Output the (x, y) coordinate of the center of the cell containing the given text.  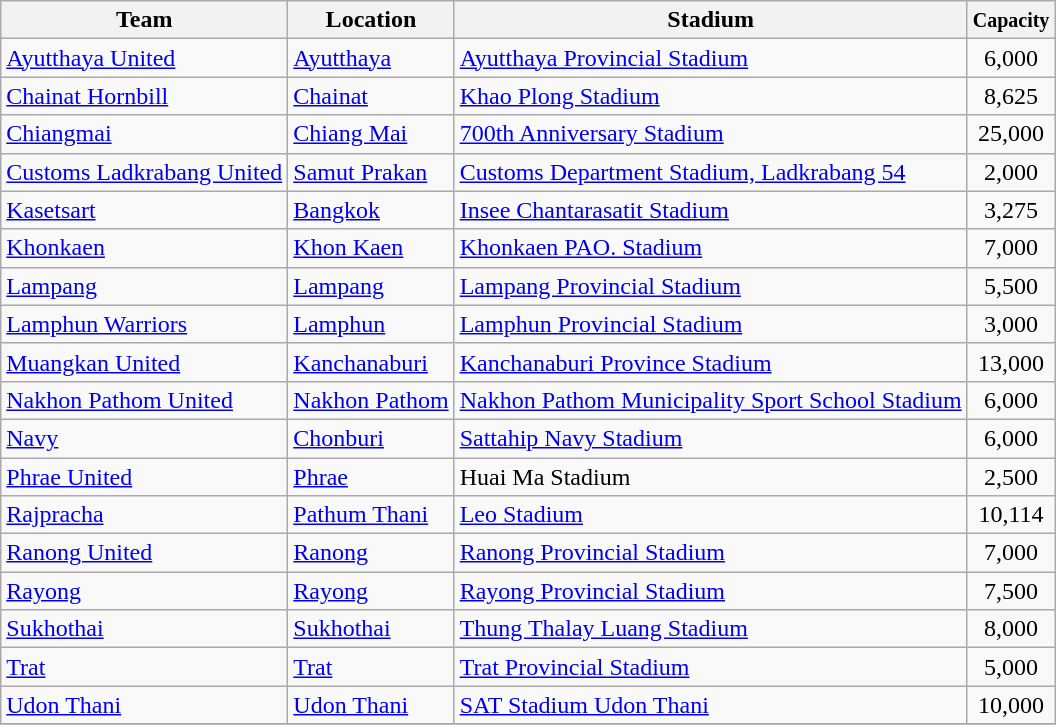
Team (144, 20)
Chiang Mai (371, 134)
3,000 (1011, 324)
Trat Provincial Stadium (710, 667)
Rajpracha (144, 515)
Kasetsart (144, 210)
Ranong (371, 553)
Ayutthaya United (144, 58)
Pathum Thani (371, 515)
Chainat (371, 96)
Stadium (710, 20)
5,500 (1011, 286)
Lampang Provincial Stadium (710, 286)
Ayutthaya (371, 58)
700th Anniversary Stadium (710, 134)
Ayutthaya Provincial Stadium (710, 58)
Ranong United (144, 553)
10,000 (1011, 705)
Huai Ma Stadium (710, 477)
Khonkaen (144, 248)
Lamphun Warriors (144, 324)
Kanchanaburi (371, 362)
Ranong Provincial Stadium (710, 553)
Nakhon Pathom (371, 400)
Kanchanaburi Province Stadium (710, 362)
Nakhon Pathom United (144, 400)
Samut Prakan (371, 172)
Khon Kaen (371, 248)
Customs Ladkrabang United (144, 172)
Lamphun Provincial Stadium (710, 324)
Location (371, 20)
5,000 (1011, 667)
2,500 (1011, 477)
Khao Plong Stadium (710, 96)
Chiangmai (144, 134)
2,000 (1011, 172)
Khonkaen PAO. Stadium (710, 248)
SAT Stadium Udon Thani (710, 705)
Bangkok (371, 210)
Phrae (371, 477)
Rayong Provincial Stadium (710, 591)
10,114 (1011, 515)
8,625 (1011, 96)
Thung Thalay Luang Stadium (710, 629)
Insee Chantarasatit Stadium (710, 210)
7,500 (1011, 591)
Leo Stadium (710, 515)
Customs Department Stadium, Ladkrabang 54 (710, 172)
Navy (144, 438)
Capacity (1011, 20)
13,000 (1011, 362)
Sattahip Navy Stadium (710, 438)
Phrae United (144, 477)
8,000 (1011, 629)
Chainat Hornbill (144, 96)
Lamphun (371, 324)
Nakhon Pathom Municipality Sport School Stadium (710, 400)
Muangkan United (144, 362)
25,000 (1011, 134)
Chonburi (371, 438)
3,275 (1011, 210)
